Identify which cell holds the provided text, then report its (X, Y) central coordinate. 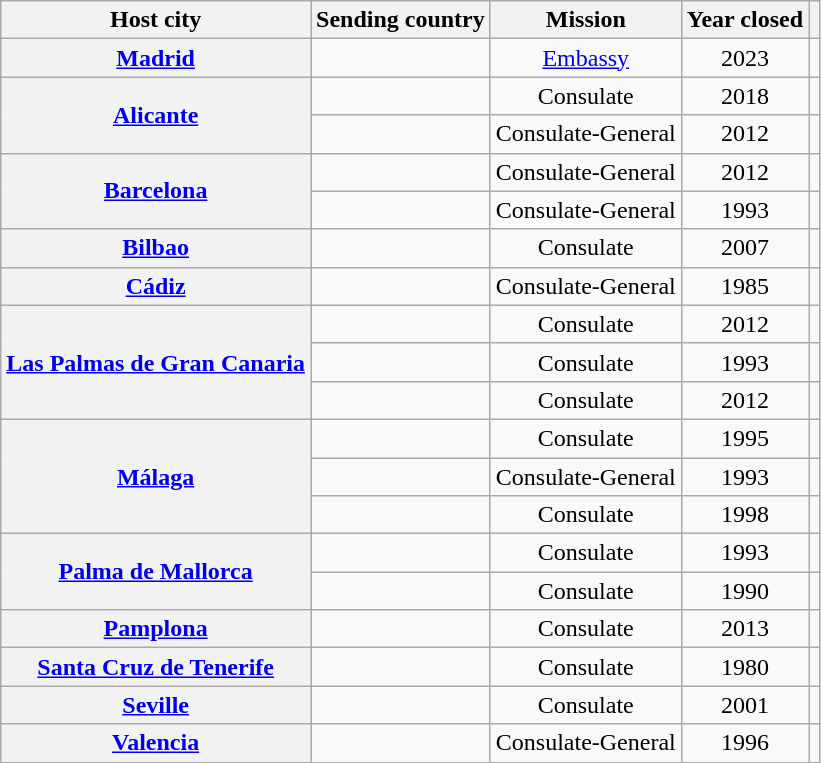
Valencia (156, 743)
2007 (744, 248)
1998 (744, 515)
Year closed (744, 20)
Pamplona (156, 629)
1990 (744, 591)
Madrid (156, 58)
Barcelona (156, 191)
Embassy (586, 58)
1980 (744, 667)
1996 (744, 743)
Seville (156, 705)
Host city (156, 20)
Málaga (156, 476)
Santa Cruz de Tenerife (156, 667)
Bilbao (156, 248)
Alicante (156, 115)
1995 (744, 438)
Las Palmas de Gran Canaria (156, 362)
2013 (744, 629)
Cádiz (156, 286)
Mission (586, 20)
2001 (744, 705)
1985 (744, 286)
2023 (744, 58)
Sending country (400, 20)
2018 (744, 96)
Palma de Mallorca (156, 572)
